For the text-containing cell, return its midpoint in [X, Y] coordinate format. 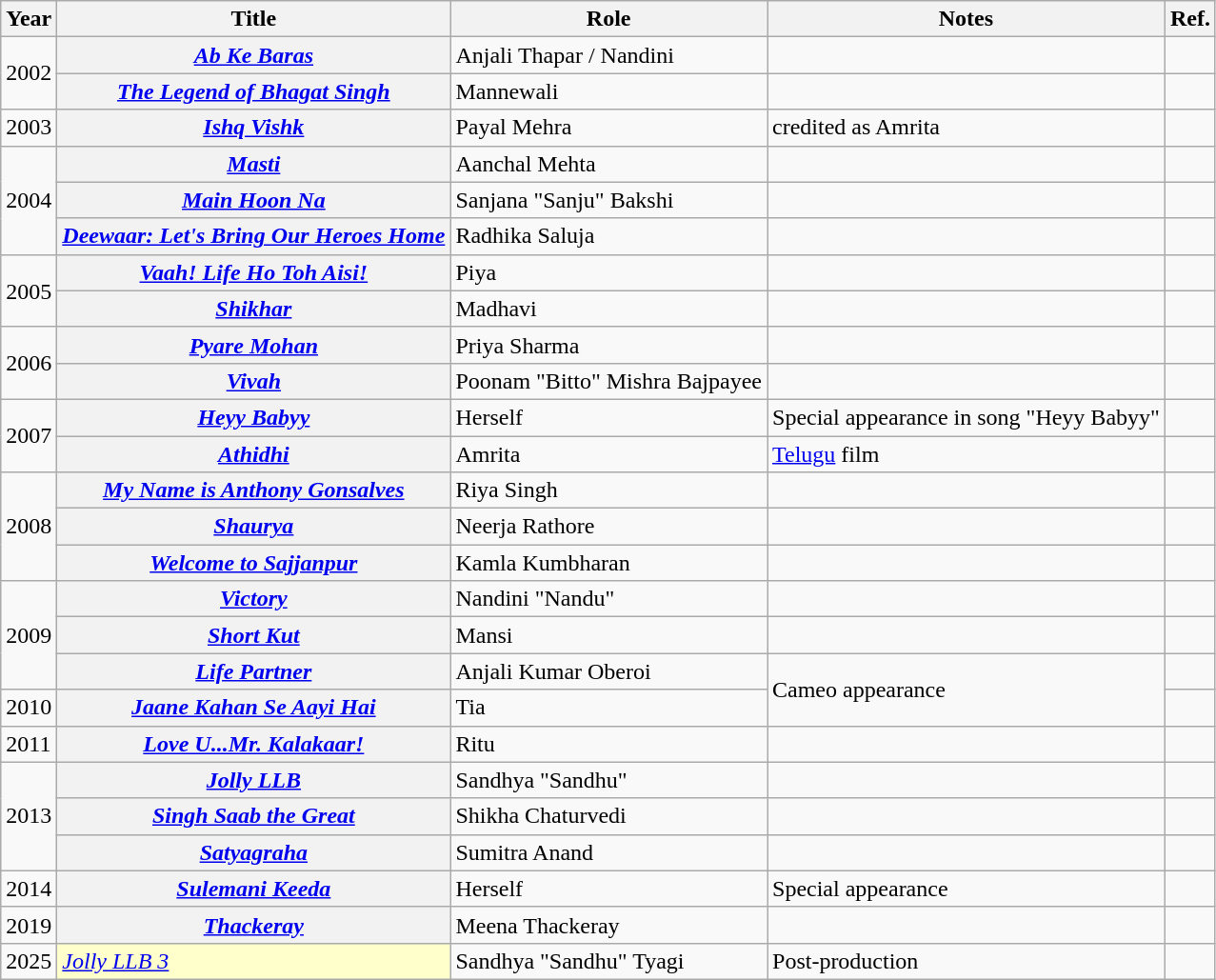
Short Kut [253, 635]
credited as Amrita [967, 128]
2006 [29, 363]
Ishq Vishk [253, 128]
Welcome to Sajjanpur [253, 563]
Anjali Kumar Oberoi [609, 671]
2011 [29, 744]
Love U...Mr. Kalakaar! [253, 744]
Singh Saab the Great [253, 816]
Athidhi [253, 454]
Cameo appearance [967, 690]
2009 [29, 635]
Vivah [253, 381]
Shaurya [253, 527]
Piya [609, 272]
2007 [29, 435]
Tia [609, 708]
Riya Singh [609, 490]
2003 [29, 128]
Shikhar [253, 309]
2010 [29, 708]
Ritu [609, 744]
Jaane Kahan Se Aayi Hai [253, 708]
Pyare Mohan [253, 345]
Sulemani Keeda [253, 889]
2008 [29, 527]
Aanchal Mehta [609, 164]
Mannewali [609, 91]
Main Hoon Na [253, 200]
2019 [29, 925]
2014 [29, 889]
Life Partner [253, 671]
The Legend of Bhagat Singh [253, 91]
Vaah! Life Ho Toh Aisi! [253, 272]
Jolly LLB 3 [253, 961]
Ab Ke Baras [253, 55]
Deewaar: Let's Bring Our Heroes Home [253, 236]
Anjali Thapar / Nandini [609, 55]
2013 [29, 816]
Sandhya "Sandhu" [609, 780]
Nandini "Nandu" [609, 599]
Role [609, 19]
Poonam "Bitto" Mishra Bajpayee [609, 381]
Amrita [609, 454]
Madhavi [609, 309]
Masti [253, 164]
Sandhya "Sandhu" Tyagi [609, 961]
Kamla Kumbharan [609, 563]
2005 [29, 290]
Ref. [1190, 19]
My Name is Anthony Gonsalves [253, 490]
Radhika Saluja [609, 236]
Heyy Babyy [253, 417]
Neerja Rathore [609, 527]
Post-production [967, 961]
Notes [967, 19]
2004 [29, 200]
Jolly LLB [253, 780]
Year [29, 19]
Shikha Chaturvedi [609, 816]
Sumitra Anand [609, 852]
Meena Thackeray [609, 925]
Sanjana "Sanju" Bakshi [609, 200]
2025 [29, 961]
Mansi [609, 635]
Victory [253, 599]
2002 [29, 73]
Priya Sharma [609, 345]
Telugu film [967, 454]
Special appearance in song "Heyy Babyy" [967, 417]
Satyagraha [253, 852]
Title [253, 19]
Thackeray [253, 925]
Payal Mehra [609, 128]
Special appearance [967, 889]
